From the cell containing the given text, extract its center point as (X, Y) coordinate. 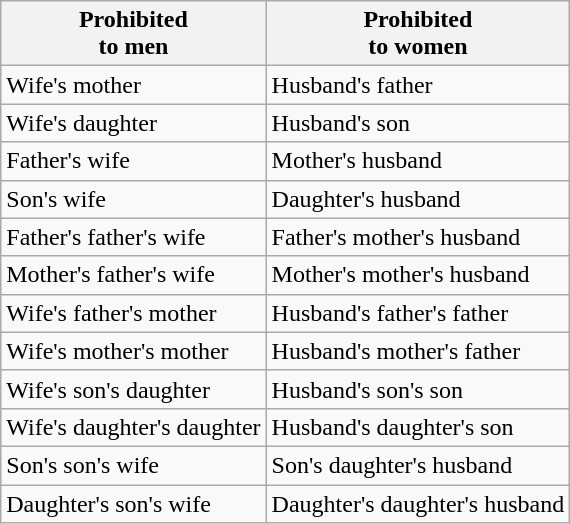
Prohibitedto women (418, 34)
Wife's mother's mother (134, 351)
Husband's son (418, 123)
Father's mother's husband (418, 237)
Son's son's wife (134, 465)
Son's daughter's husband (418, 465)
Mother's father's wife (134, 275)
Husband's mother's father (418, 351)
Husband's daughter's son (418, 427)
Son's wife (134, 199)
Wife's son's daughter (134, 389)
Wife's father's mother (134, 313)
Daughter's daughter's husband (418, 503)
Father's father's wife (134, 237)
Husband's son's son (418, 389)
Mother's husband (418, 161)
Mother's mother's husband (418, 275)
Daughter's husband (418, 199)
Wife's daughter's daughter (134, 427)
Prohibitedto men (134, 34)
Daughter's son's wife (134, 503)
Husband's father's father (418, 313)
Wife's daughter (134, 123)
Father's wife (134, 161)
Husband's father (418, 85)
Wife's mother (134, 85)
